Extract the [X, Y] coordinate from the center of the cell holding the provided text.  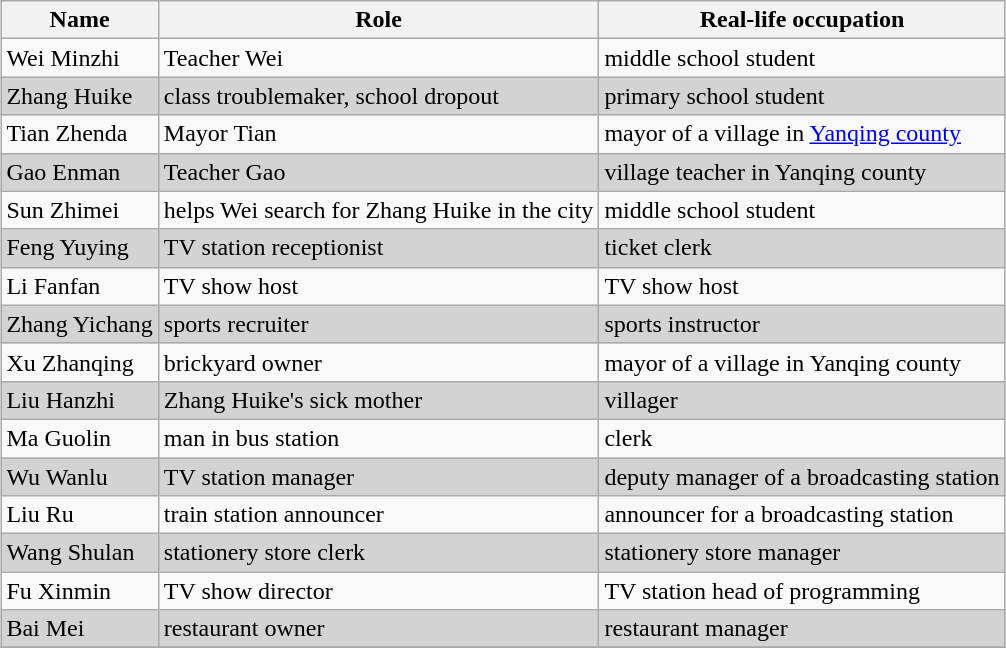
stationery store clerk [378, 553]
villager [802, 400]
announcer for a broadcasting station [802, 515]
man in bus station [378, 438]
primary school student [802, 96]
Xu Zhanqing [80, 362]
brickyard owner [378, 362]
deputy manager of a broadcasting station [802, 477]
clerk [802, 438]
Zhang Huike's sick mother [378, 400]
Sun Zhimei [80, 210]
Role [378, 20]
Zhang Huike [80, 96]
Mayor Tian [378, 134]
train station announcer [378, 515]
TV station head of programming [802, 591]
restaurant manager [802, 629]
Real-life occupation [802, 20]
Ma Guolin [80, 438]
Teacher Gao [378, 172]
Zhang Yichang [80, 324]
Feng Yuying [80, 248]
class troublemaker, school dropout [378, 96]
Wu Wanlu [80, 477]
Bai Mei [80, 629]
Liu Hanzhi [80, 400]
TV station receptionist [378, 248]
stationery store manager [802, 553]
sports instructor [802, 324]
TV station manager [378, 477]
Gao Enman [80, 172]
TV show director [378, 591]
Name [80, 20]
ticket clerk [802, 248]
Wang Shulan [80, 553]
village teacher in Yanqing county [802, 172]
Teacher Wei [378, 58]
Tian Zhenda [80, 134]
Fu Xinmin [80, 591]
Wei Minzhi [80, 58]
Li Fanfan [80, 286]
sports recruiter [378, 324]
Liu Ru [80, 515]
restaurant owner [378, 629]
helps Wei search for Zhang Huike in the city [378, 210]
